Return [x, y] of the center of cell containing provided text 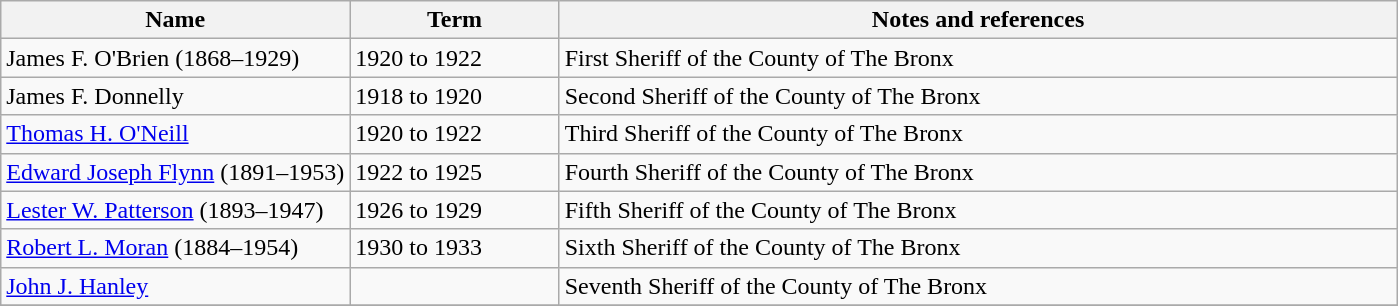
1930 to 1933 [454, 248]
Name [176, 20]
1926 to 1929 [454, 210]
First Sheriff of the County of The Bronx [978, 58]
Second Sheriff of the County of The Bronx [978, 96]
Fifth Sheriff of the County of The Bronx [978, 210]
John J. Hanley [176, 286]
1922 to 1925 [454, 172]
James F. Donnelly [176, 96]
Notes and references [978, 20]
1918 to 1920 [454, 96]
Thomas H. O'Neill [176, 134]
Sixth Sheriff of the County of The Bronx [978, 248]
Third Sheriff of the County of The Bronx [978, 134]
Edward Joseph Flynn (1891–1953) [176, 172]
Lester W. Patterson (1893–1947) [176, 210]
Fourth Sheriff of the County of The Bronx [978, 172]
Term [454, 20]
Robert L. Moran (1884–1954) [176, 248]
Seventh Sheriff of the County of The Bronx [978, 286]
James F. O'Brien (1868–1929) [176, 58]
